Provide the [x, y] coordinate of the cell's center where the given text is located.  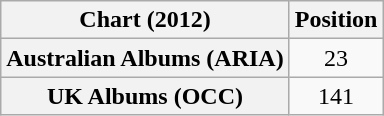
Australian Albums (ARIA) [145, 58]
Position [336, 20]
Chart (2012) [145, 20]
UK Albums (OCC) [145, 96]
23 [336, 58]
141 [336, 96]
